Scan for the cell matching the given text and deliver its [X, Y] coordinate at center. 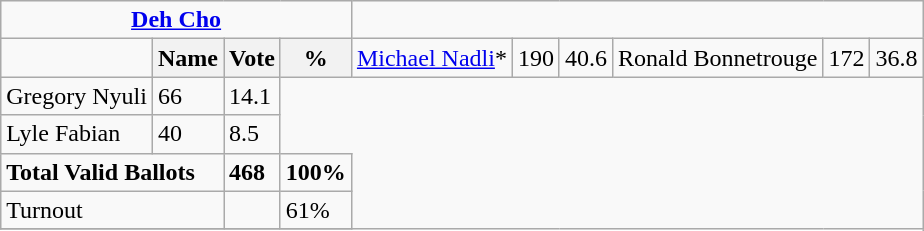
Name [188, 58]
40.6 [586, 58]
Michael Nadli* [432, 58]
14.1 [252, 96]
% [316, 58]
Vote [252, 58]
61% [316, 210]
36.8 [896, 58]
100% [316, 172]
Turnout [112, 210]
190 [536, 58]
Total Valid Ballots [112, 172]
Gregory Nyuli [77, 96]
8.5 [252, 134]
Lyle Fabian [77, 134]
Ronald Bonnetrouge [718, 58]
172 [846, 58]
Deh Cho [176, 20]
66 [188, 96]
468 [252, 172]
40 [188, 134]
